Provide the [x, y] coordinate of the cell's center where the given text is located.  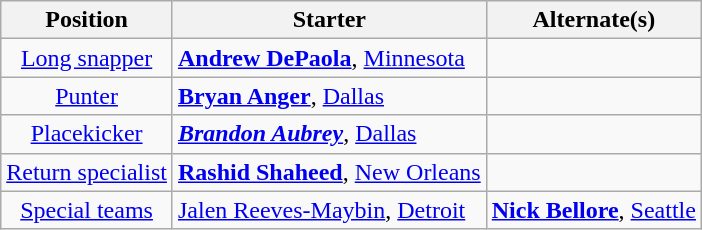
Nick Bellore, Seattle [594, 210]
Brandon Aubrey, Dallas [329, 134]
Punter [87, 96]
Long snapper [87, 58]
Alternate(s) [594, 20]
Position [87, 20]
Special teams [87, 210]
Starter [329, 20]
Placekicker [87, 134]
Jalen Reeves-Maybin, Detroit [329, 210]
Andrew DePaola, Minnesota [329, 58]
Bryan Anger, Dallas [329, 96]
Rashid Shaheed, New Orleans [329, 172]
Return specialist [87, 172]
